Output the (X, Y) coordinate of the center of the cell containing the given text.  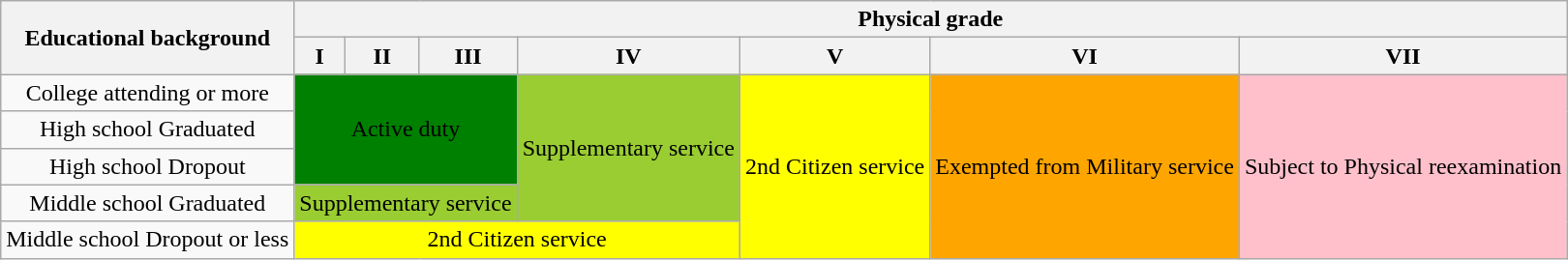
VI (1085, 56)
I (319, 56)
Subject to Physical reexamination (1402, 166)
V (834, 56)
High school Dropout (147, 166)
High school Graduated (147, 130)
VII (1402, 56)
Middle school Dropout or less (147, 240)
Educational background (147, 38)
IV (628, 56)
Physical grade (931, 19)
III (468, 56)
College attending or more (147, 93)
Exempted from Military service (1085, 166)
II (381, 56)
Active duty (406, 130)
Middle school Graduated (147, 203)
